Extract the [x, y] coordinate from the center of the cell holding the provided text.  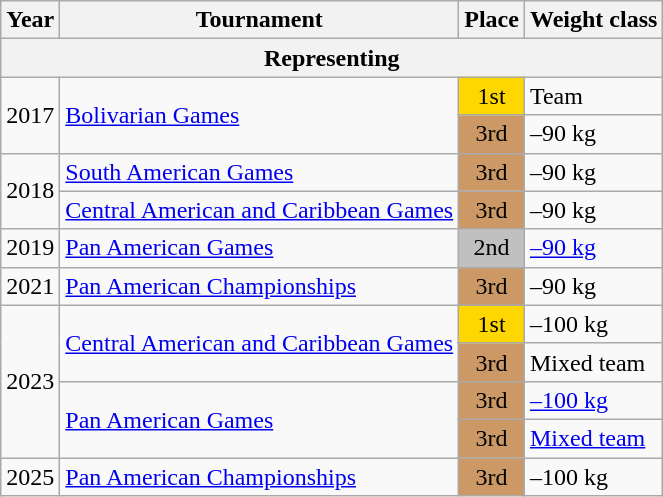
South American Games [260, 172]
Place [492, 20]
Weight class [593, 20]
2018 [30, 191]
2017 [30, 115]
2019 [30, 248]
2021 [30, 286]
Tournament [260, 20]
Team [593, 96]
Year [30, 20]
2025 [30, 477]
2023 [30, 381]
2nd [492, 248]
Representing [332, 58]
Bolivarian Games [260, 115]
